Capture the cell that displays the provided text and extract its [X, Y] central coordinate. 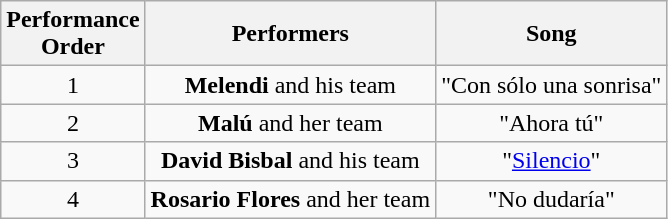
2 [73, 123]
1 [73, 85]
4 [73, 199]
"Ahora tú" [552, 123]
"Con sólo una sonrisa" [552, 85]
Performance Order [73, 34]
"No dudaría" [552, 199]
Malú and her team [290, 123]
3 [73, 161]
Performers [290, 34]
Song [552, 34]
Rosario Flores and her team [290, 199]
"Silencio" [552, 161]
Melendi and his team [290, 85]
David Bisbal and his team [290, 161]
